Determine the (x, y) coordinate at the center of the cell enclosing the given text.  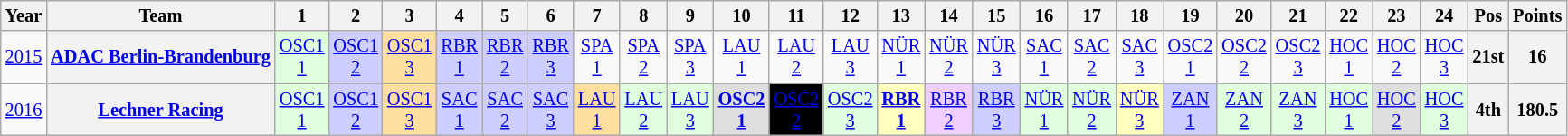
180.5 (1537, 110)
18 (1140, 15)
5 (505, 15)
4th (1487, 110)
1 (302, 15)
ZAN2 (1244, 110)
Year (24, 15)
SPA3 (690, 57)
3 (410, 15)
Points (1537, 15)
10 (742, 15)
15 (997, 15)
ADAC Berlin-Brandenburg (161, 57)
ZAN1 (1191, 110)
21st (1487, 57)
2016 (24, 110)
23 (1397, 15)
2 (356, 15)
13 (901, 15)
21 (1298, 15)
20 (1244, 15)
Team (161, 15)
6 (550, 15)
4 (459, 15)
17 (1091, 15)
14 (948, 15)
Pos (1487, 15)
8 (643, 15)
ZAN3 (1298, 110)
SPA1 (597, 57)
19 (1191, 15)
SPA2 (643, 57)
12 (851, 15)
11 (796, 15)
7 (597, 15)
22 (1348, 15)
9 (690, 15)
Lechner Racing (161, 110)
2015 (24, 57)
24 (1444, 15)
